Identify which cell holds the provided text, then report its [X, Y] central coordinate. 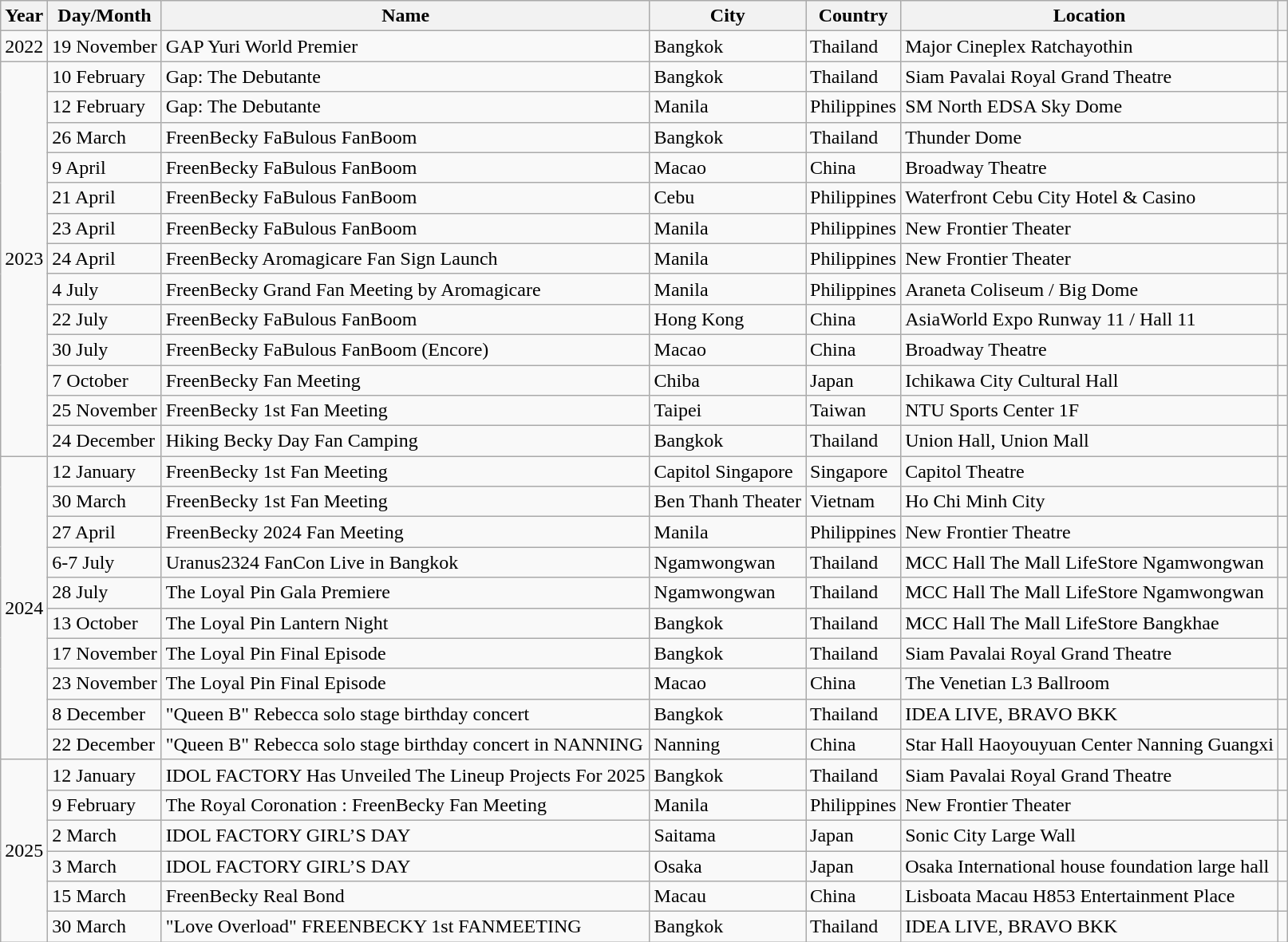
Osaka [728, 865]
Hiking Becky Day Fan Camping [405, 441]
24 December [105, 441]
City [728, 16]
Uranus2324 FanCon Live in Bangkok [405, 562]
Singapore [854, 471]
Location [1090, 16]
2 March [105, 835]
Cebu [728, 198]
28 July [105, 593]
15 March [105, 897]
23 April [105, 228]
The Venetian L3 Ballroom [1090, 684]
AsiaWorld Expo Runway 11 / Hall 11 [1090, 319]
Ben Thanh Theater [728, 502]
NTU Sports Center 1F [1090, 411]
Capitol Singapore [728, 471]
Union Hall, Union Mall [1090, 441]
Star Hall Haoyouyuan Center Nanning Guangxi [1090, 744]
24 April [105, 258]
SM North EDSA Sky Dome [1090, 107]
25 November [105, 411]
FreenBecky Real Bond [405, 897]
The Royal Coronation : FreenBecky Fan Meeting [405, 805]
Capitol Theatre [1090, 471]
21 April [105, 198]
"Queen B" Rebecca solo stage birthday concert in NANNING [405, 744]
17 November [105, 653]
Lisboata Macau H853 Entertainment Place [1090, 897]
13 October [105, 623]
Waterfront Cebu City Hotel & Casino [1090, 198]
2023 [24, 258]
GAP Yuri World Premier [405, 46]
FreenBecky 2024 Fan Meeting [405, 532]
IDOL FACTORY Has Unveiled The Lineup Projects For 2025 [405, 774]
Ho Chi Minh City [1090, 502]
Name [405, 16]
"Queen B" Rebecca solo stage birthday concert [405, 714]
"Love Overload" FREENBECKY 1st FANMEETING [405, 927]
Chiba [728, 380]
Nanning [728, 744]
22 December [105, 744]
Day/Month [105, 16]
3 March [105, 865]
Osaka International house foundation large hall [1090, 865]
4 July [105, 289]
Thunder Dome [1090, 137]
Hong Kong [728, 319]
26 March [105, 137]
19 November [105, 46]
2024 [24, 608]
27 April [105, 532]
9 April [105, 168]
FreenBecky FaBulous FanBoom (Encore) [405, 349]
Saitama [728, 835]
Year [24, 16]
Taiwan [854, 411]
The Loyal Pin Gala Premiere [405, 593]
12 February [105, 107]
2025 [24, 850]
8 December [105, 714]
22 July [105, 319]
FreenBecky Fan Meeting [405, 380]
Major Cineplex Ratchayothin [1090, 46]
The Loyal Pin Lantern Night [405, 623]
Vietnam [854, 502]
Ichikawa City Cultural Hall [1090, 380]
FreenBecky Grand Fan Meeting by Aromagicare [405, 289]
30 July [105, 349]
Country [854, 16]
Taipei [728, 411]
7 October [105, 380]
New Frontier Theatre [1090, 532]
6-7 July [105, 562]
Sonic City Large Wall [1090, 835]
2022 [24, 46]
MCC Hall The Mall LifeStore Bangkhae [1090, 623]
Macau [728, 897]
Araneta Coliseum / Big Dome [1090, 289]
10 February [105, 77]
FreenBecky Aromagicare Fan Sign Launch [405, 258]
9 February [105, 805]
23 November [105, 684]
